Detect which cell encompasses the target text, then output its (X, Y) center coordinate. 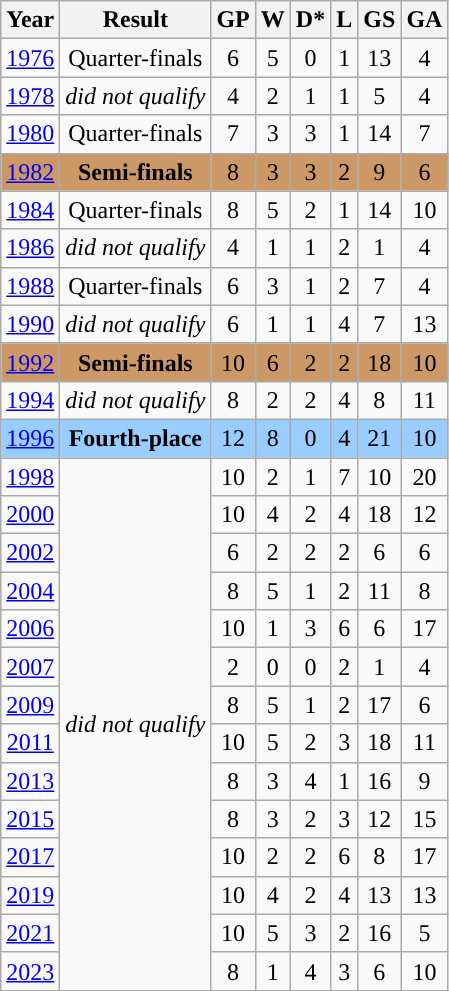
2011 (30, 743)
1976 (30, 58)
GA (424, 20)
2015 (30, 819)
D* (310, 20)
Fourth-place (136, 438)
L (344, 20)
2004 (30, 591)
1996 (30, 438)
1990 (30, 324)
Year (30, 20)
2002 (30, 553)
1984 (30, 210)
2017 (30, 857)
2007 (30, 667)
Result (136, 20)
1980 (30, 134)
21 (380, 438)
GS (380, 20)
2021 (30, 933)
1992 (30, 362)
1998 (30, 477)
1982 (30, 172)
1978 (30, 96)
W (272, 20)
1986 (30, 248)
15 (424, 819)
1994 (30, 400)
1988 (30, 286)
2023 (30, 971)
2006 (30, 629)
2019 (30, 895)
GP (233, 20)
2009 (30, 705)
2013 (30, 781)
2000 (30, 515)
20 (424, 477)
